Search for the cell housing the specified text and yield its [X, Y] center coordinate. 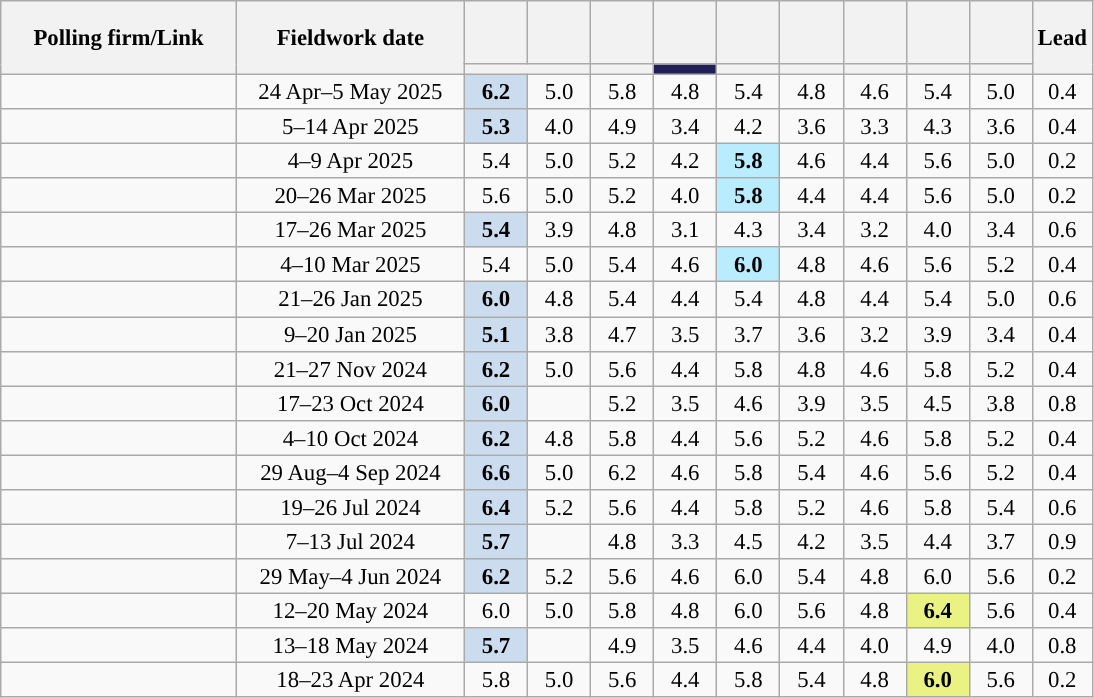
13–18 May 2024 [350, 646]
0.9 [1062, 542]
21–27 Nov 2024 [350, 368]
5.1 [496, 334]
29 Aug–4 Sep 2024 [350, 472]
4–9 Apr 2025 [350, 162]
7–13 Jul 2024 [350, 542]
Polling firm/Link [119, 38]
24 Apr–5 May 2025 [350, 92]
21–26 Jan 2025 [350, 300]
17–26 Mar 2025 [350, 230]
12–20 May 2024 [350, 610]
5–14 Apr 2025 [350, 126]
9–20 Jan 2025 [350, 334]
20–26 Mar 2025 [350, 196]
5.3 [496, 126]
Lead [1062, 38]
3.1 [686, 230]
29 May–4 Jun 2024 [350, 576]
4–10 Mar 2025 [350, 266]
Fieldwork date [350, 38]
4.7 [622, 334]
4–10 Oct 2024 [350, 438]
19–26 Jul 2024 [350, 508]
17–23 Oct 2024 [350, 404]
18–23 Apr 2024 [350, 680]
6.6 [496, 472]
